Provide the (X, Y) coordinate of the cell's center where the given text is located.  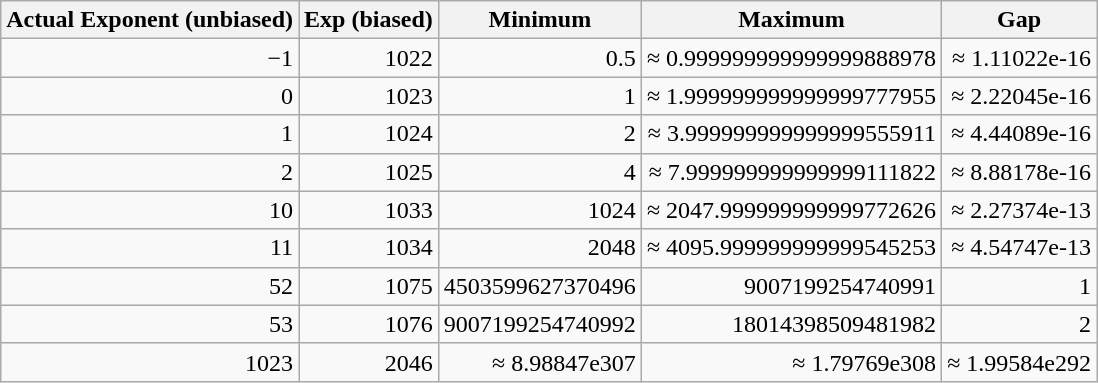
≈ 1.99584e292 (1020, 362)
≈ 2.27374e-13 (1020, 210)
1022 (369, 58)
≈ 2.22045e-16 (1020, 96)
Maximum (791, 20)
2048 (540, 248)
1075 (369, 286)
1025 (369, 172)
9007199254740992 (540, 324)
1076 (369, 324)
4 (540, 172)
≈ 2047.999999999999772626 (791, 210)
18014398509481982 (791, 324)
−1 (150, 58)
≈ 4.44089e-16 (1020, 134)
≈ 0.999999999999999888978 (791, 58)
≈ 7.999999999999999111822 (791, 172)
9007199254740991 (791, 286)
Actual Exponent (unbiased) (150, 20)
1033 (369, 210)
≈ 1.999999999999999777955 (791, 96)
52 (150, 286)
≈ 8.88178e-16 (1020, 172)
Exp (biased) (369, 20)
≈ 8.98847e307 (540, 362)
10 (150, 210)
0.5 (540, 58)
11 (150, 248)
≈ 4.54747e-13 (1020, 248)
0 (150, 96)
Minimum (540, 20)
≈ 1.79769e308 (791, 362)
≈ 3.999999999999999555911 (791, 134)
≈ 1.11022e-16 (1020, 58)
Gap (1020, 20)
≈ 4095.999999999999545253 (791, 248)
1034 (369, 248)
2046 (369, 362)
53 (150, 324)
4503599627370496 (540, 286)
